Search for the cell housing the specified text and yield its [x, y] center coordinate. 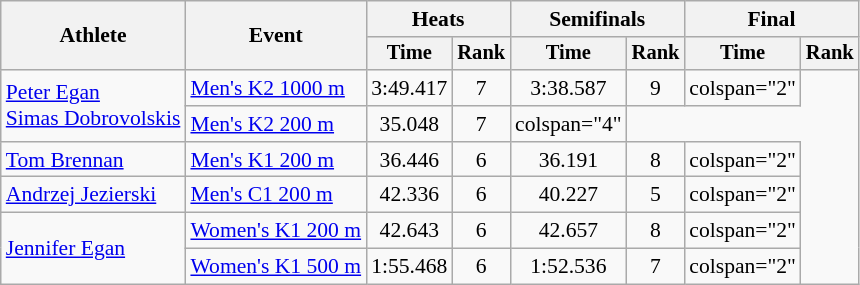
9 [656, 88]
Jennifer Egan [94, 248]
35.048 [409, 124]
Tom Brennan [94, 160]
colspan="4" [568, 124]
Men's K2 200 m [276, 124]
3:38.587 [568, 88]
36.191 [568, 160]
Final [771, 19]
Athlete [94, 36]
Men's C1 200 m [276, 195]
5 [656, 195]
42.336 [409, 195]
Semifinals [597, 19]
Men's K2 1000 m [276, 88]
42.643 [409, 231]
Men's K1 200 m [276, 160]
Event [276, 36]
Peter EganSimas Dobrovolskis [94, 106]
40.227 [568, 195]
Women's K1 500 m [276, 267]
Heats [438, 19]
36.446 [409, 160]
Women's K1 200 m [276, 231]
1:52.536 [568, 267]
42.657 [568, 231]
3:49.417 [409, 88]
1:55.468 [409, 267]
Andrzej Jezierski [94, 195]
